Determine the [x, y] coordinate at the center of the cell enclosing the given text.  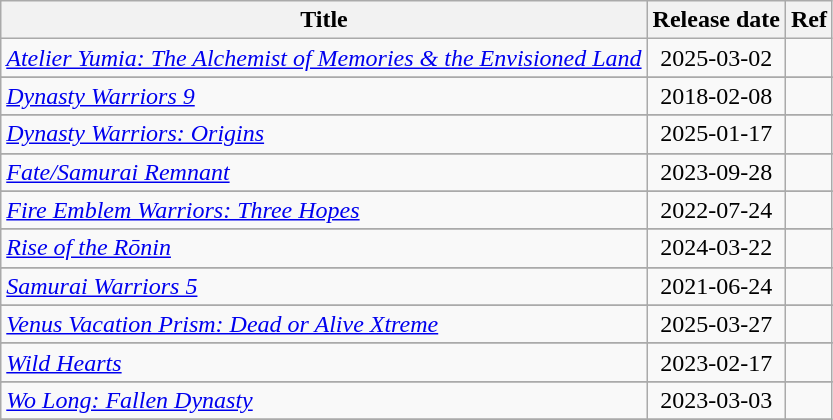
2018-02-08 [716, 96]
2022-07-24 [716, 210]
2025-01-17 [716, 134]
Title [324, 20]
Fire Emblem Warriors: Three Hopes [324, 210]
Atelier Yumia: The Alchemist of Memories & the Envisioned Land [324, 58]
2025-03-02 [716, 58]
2024-03-22 [716, 248]
Release date [716, 20]
2023-03-03 [716, 400]
2023-09-28 [716, 172]
Wild Hearts [324, 362]
Fate/Samurai Remnant [324, 172]
2025-03-27 [716, 324]
Ref [808, 20]
2021-06-24 [716, 286]
2023-02-17 [716, 362]
Rise of the Rōnin [324, 248]
Wo Long: Fallen Dynasty [324, 400]
Venus Vacation Prism: Dead or Alive Xtreme [324, 324]
Dynasty Warriors 9 [324, 96]
Dynasty Warriors: Origins [324, 134]
Samurai Warriors 5 [324, 286]
